Identify which cell holds the provided text, then report its (X, Y) central coordinate. 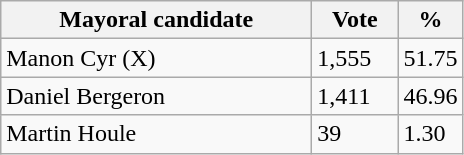
46.96 (430, 96)
39 (355, 134)
Vote (355, 20)
Martin Houle (156, 134)
Daniel Bergeron (156, 96)
% (430, 20)
1,411 (355, 96)
1.30 (430, 134)
Manon Cyr (X) (156, 58)
1,555 (355, 58)
51.75 (430, 58)
Mayoral candidate (156, 20)
